Determine the (x, y) coordinate at the center of the cell enclosing the given text.  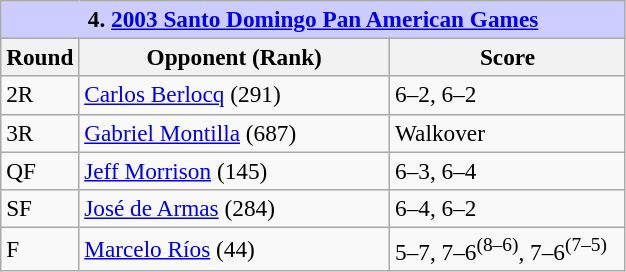
F (40, 249)
Carlos Berlocq (291) (234, 95)
6–3, 6–4 (508, 170)
3R (40, 133)
Jeff Morrison (145) (234, 170)
SF (40, 208)
Gabriel Montilla (687) (234, 133)
6–4, 6–2 (508, 208)
Score (508, 57)
6–2, 6–2 (508, 95)
QF (40, 170)
5–7, 7–6(8–6), 7–6(7–5) (508, 249)
Walkover (508, 133)
José de Armas (284) (234, 208)
Round (40, 57)
Opponent (Rank) (234, 57)
4. 2003 Santo Domingo Pan American Games (314, 19)
2R (40, 95)
Marcelo Ríos (44) (234, 249)
